Extract the (X, Y) coordinate from the center of the cell holding the provided text.  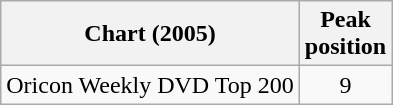
9 (345, 85)
Chart (2005) (150, 34)
Peakposition (345, 34)
Oricon Weekly DVD Top 200 (150, 85)
